Extract the [X, Y] coordinate from the center of the cell holding the provided text.  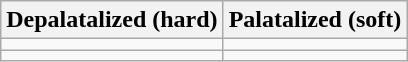
Palatalized (soft) [315, 20]
Depalatalized (hard) [112, 20]
